Search for the cell housing the specified text and yield its [x, y] center coordinate. 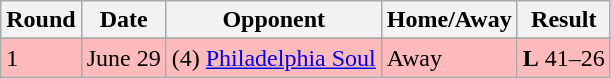
Home/Away [449, 20]
Result [564, 20]
Round [41, 20]
1 [41, 58]
Date [124, 20]
Away [449, 58]
Opponent [274, 20]
L 41–26 [564, 58]
June 29 [124, 58]
(4) Philadelphia Soul [274, 58]
